Pinpoint the cell where the given text exists, returning its (x, y) midpoint coordinate. 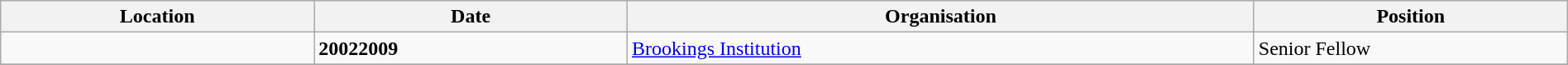
Date (471, 17)
20022009 (471, 48)
Position (1411, 17)
Organisation (941, 17)
Senior Fellow (1411, 48)
Brookings Institution (941, 48)
Location (157, 17)
